From the cell containing the given text, extract its center point as (X, Y) coordinate. 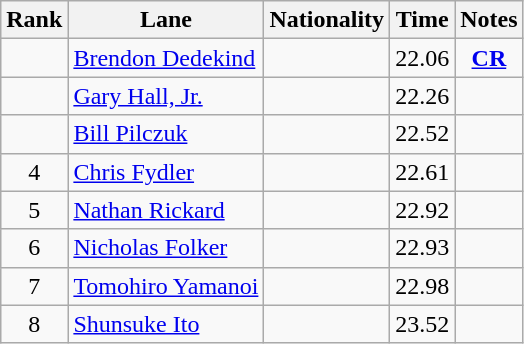
Tomohiro Yamanoi (166, 286)
4 (34, 172)
Rank (34, 20)
Chris Fydler (166, 172)
5 (34, 210)
Lane (166, 20)
Time (422, 20)
8 (34, 324)
23.52 (422, 324)
Gary Hall, Jr. (166, 96)
Bill Pilczuk (166, 134)
CR (489, 58)
22.93 (422, 248)
Shunsuke Ito (166, 324)
6 (34, 248)
22.06 (422, 58)
Notes (489, 20)
22.61 (422, 172)
Brendon Dedekind (166, 58)
22.98 (422, 286)
22.52 (422, 134)
22.92 (422, 210)
Nationality (327, 20)
7 (34, 286)
22.26 (422, 96)
Nicholas Folker (166, 248)
Nathan Rickard (166, 210)
